For the text-containing cell, return its midpoint in [X, Y] coordinate format. 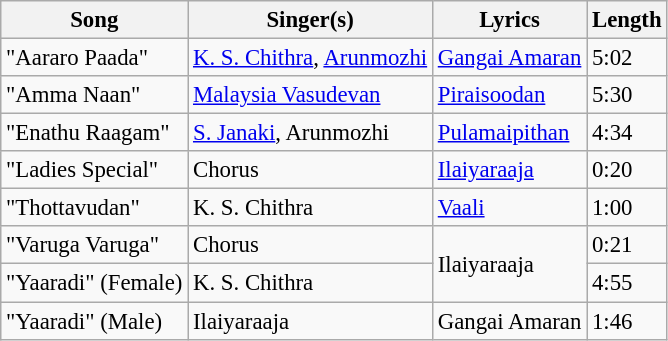
1:00 [627, 208]
"Amma Naan" [94, 95]
S. Janaki, Arunmozhi [310, 133]
Length [627, 20]
0:21 [627, 245]
Piraisoodan [509, 95]
"Yaaradi" (Male) [94, 321]
"Ladies Special" [94, 170]
Lyrics [509, 20]
Singer(s) [310, 20]
4:34 [627, 133]
5:02 [627, 58]
Song [94, 20]
"Varuga Varuga" [94, 245]
Malaysia Vasudevan [310, 95]
K. S. Chithra, Arunmozhi [310, 58]
0:20 [627, 170]
"Enathu Raagam" [94, 133]
"Thottavudan" [94, 208]
1:46 [627, 321]
Pulamaipithan [509, 133]
Vaali [509, 208]
5:30 [627, 95]
"Aararo Paada" [94, 58]
"Yaaradi" (Female) [94, 283]
4:55 [627, 283]
